Output the [X, Y] coordinate of the center of the cell containing the given text.  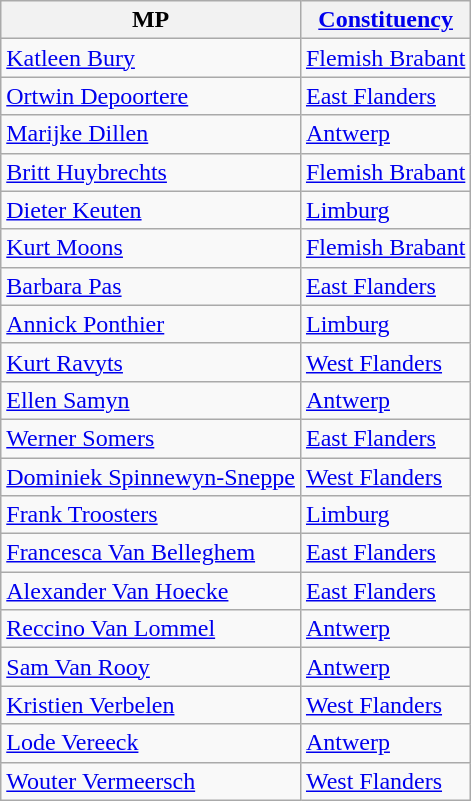
Wouter Vermeersch [151, 781]
Ellen Samyn [151, 400]
Reccino Van Lommel [151, 629]
Frank Troosters [151, 515]
Kristien Verbelen [151, 705]
Annick Ponthier [151, 324]
Constituency [385, 20]
Britt Huybrechts [151, 172]
Lode Vereeck [151, 743]
Dieter Keuten [151, 210]
Kurt Ravyts [151, 362]
Barbara Pas [151, 286]
Dominiek Spinnewyn-Sneppe [151, 477]
Katleen Bury [151, 58]
Kurt Moons [151, 248]
Werner Somers [151, 438]
Francesca Van Belleghem [151, 553]
MP [151, 20]
Ortwin Depoortere [151, 96]
Alexander Van Hoecke [151, 591]
Sam Van Rooy [151, 667]
Marijke Dillen [151, 134]
